Return the [X, Y] coordinate for the center point of the cell that contains the specified text.  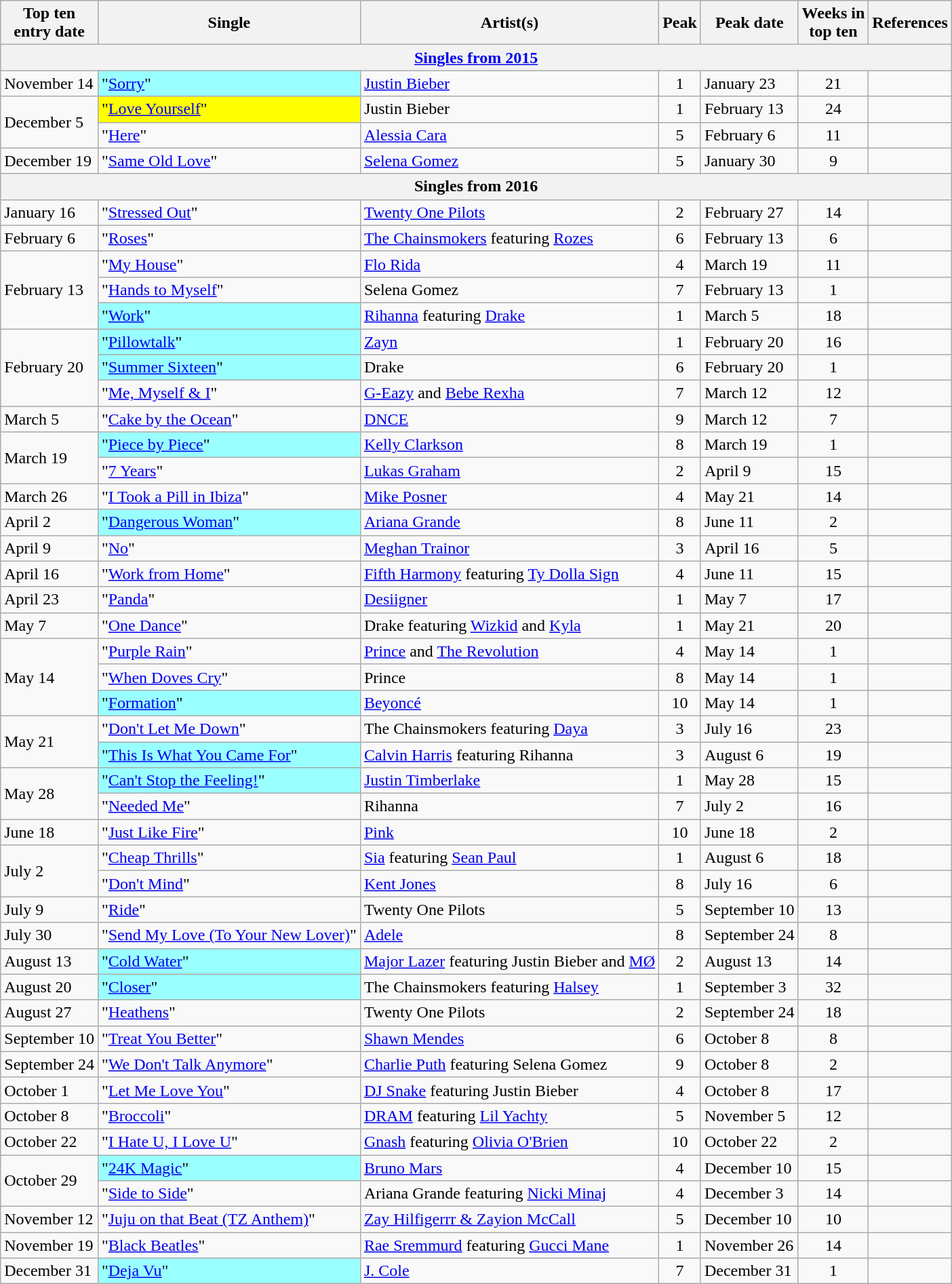
November 12 [49, 1220]
Prince and The Revolution [509, 651]
Zayn [509, 341]
DNCE [509, 419]
Singles from 2015 [476, 58]
"Cheap Thrills" [229, 858]
April 2 [49, 522]
"Dangerous Woman" [229, 522]
20 [833, 625]
December 5 [49, 122]
"Cake by the Ocean" [229, 419]
Meghan Trainor [509, 548]
October 29 [49, 1180]
"Juju on that Beat (TZ Anthem)" [229, 1220]
Mike Posner [509, 497]
The Chainsmokers featuring Daya [509, 728]
"This Is What You Came For" [229, 755]
Shawn Mendes [509, 1038]
December 3 [749, 1194]
21 [833, 83]
August 20 [49, 987]
"Purple Rain" [229, 651]
The Chainsmokers featuring Halsey [509, 987]
Calvin Harris featuring Rihanna [509, 755]
"Here" [229, 135]
"Same Old Love" [229, 161]
Major Lazer featuring Justin Bieber and MØ [509, 961]
"Me, Myself & I" [229, 393]
"Panda" [229, 600]
Artist(s) [509, 23]
"Don't Mind" [229, 884]
Drake featuring Wizkid and Kyla [509, 625]
"I Hate U, I Love U" [229, 1142]
"Piece by Piece" [229, 445]
The Chainsmokers featuring Rozes [509, 238]
December 19 [49, 161]
Peak [680, 23]
"Cold Water" [229, 961]
"My House" [229, 264]
November 19 [49, 1245]
13 [833, 910]
Bruno Mars [509, 1167]
"Heathens" [229, 1013]
November 26 [749, 1245]
Drake [509, 368]
"Roses" [229, 238]
32 [833, 987]
"Work" [229, 315]
Adele [509, 935]
October 1 [49, 1090]
"Summer Sixteen" [229, 368]
"Needed Me" [229, 806]
"Side to Side" [229, 1194]
"Treat You Better" [229, 1038]
Desiigner [509, 600]
Singles from 2016 [476, 187]
Peak date [749, 23]
Justin Timberlake [509, 781]
January 23 [749, 83]
Top tenentry date [49, 23]
Gnash featuring Olivia O'Brien [509, 1142]
"Just Like Fire" [229, 832]
"Formation" [229, 703]
23 [833, 728]
November 5 [749, 1116]
"Broccoli" [229, 1116]
"Send My Love (To Your New Lover)" [229, 935]
September 3 [749, 987]
"Black Beatles" [229, 1245]
Zay Hilfigerrr & Zayion McCall [509, 1220]
Ariana Grande [509, 522]
April 23 [49, 600]
Fifth Harmony featuring Ty Dolla Sign [509, 574]
Charlie Puth featuring Selena Gomez [509, 1064]
"No" [229, 548]
DJ Snake featuring Justin Bieber [509, 1090]
"Deja Vu" [229, 1271]
"Ride" [229, 910]
J. Cole [509, 1271]
"When Doves Cry" [229, 677]
"7 Years" [229, 471]
"Stressed Out" [229, 212]
Rihanna featuring Drake [509, 315]
Beyoncé [509, 703]
Kent Jones [509, 884]
G-Eazy and Bebe Rexha [509, 393]
January 30 [749, 161]
"Don't Let Me Down" [229, 728]
"Let Me Love You" [229, 1090]
February 27 [749, 212]
"I Took a Pill in Ibiza" [229, 497]
Prince [509, 677]
Rae Sremmurd featuring Gucci Mane [509, 1245]
Lukas Graham [509, 471]
November 14 [49, 83]
DRAM featuring Lil Yachty [509, 1116]
Single [229, 23]
References [910, 23]
Ariana Grande featuring Nicki Minaj [509, 1194]
"Love Yourself" [229, 109]
"Work from Home" [229, 574]
January 16 [49, 212]
July 30 [49, 935]
July 9 [49, 910]
Rihanna [509, 806]
"Hands to Myself" [229, 290]
Kelly Clarkson [509, 445]
Weeks intop ten [833, 23]
"24K Magic" [229, 1167]
Pink [509, 832]
"Can't Stop the Feeling!" [229, 781]
March 26 [49, 497]
August 27 [49, 1013]
"Pillowtalk" [229, 341]
"One Dance" [229, 625]
Sia featuring Sean Paul [509, 858]
19 [833, 755]
Flo Rida [509, 264]
"Closer" [229, 987]
"Sorry" [229, 83]
24 [833, 109]
"We Don't Talk Anymore" [229, 1064]
Alessia Cara [509, 135]
